From the cell containing the given text, extract its center point as (x, y) coordinate. 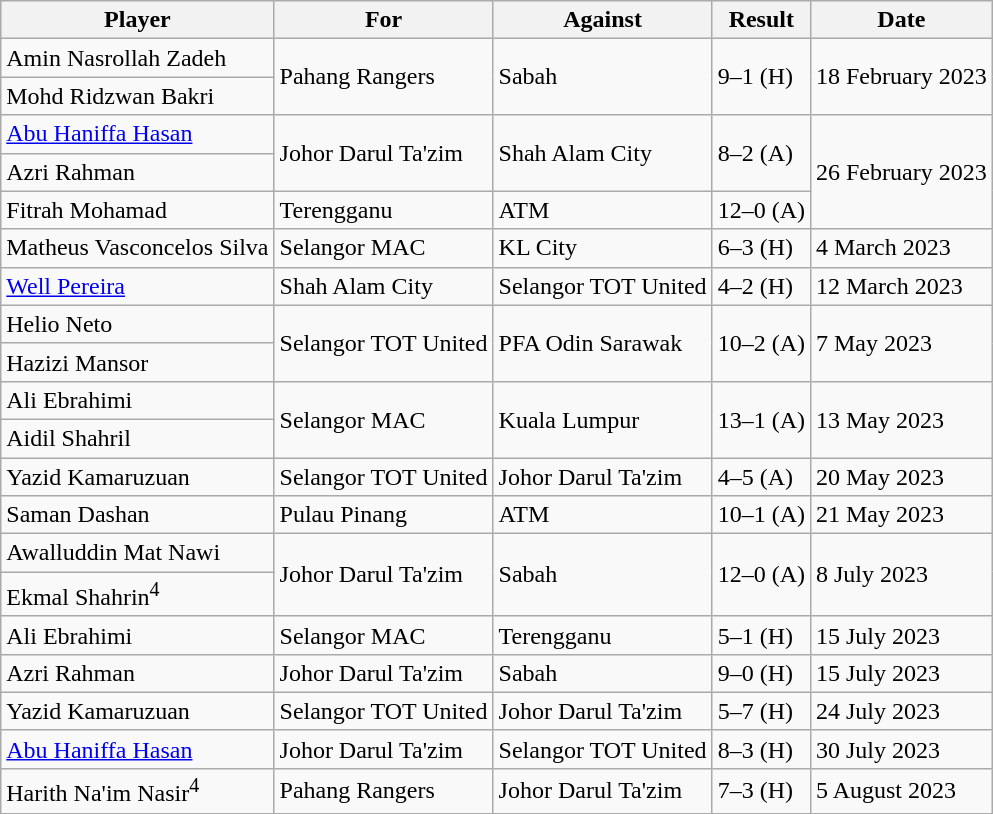
Awalluddin Mat Nawi (138, 553)
Pulau Pinang (384, 515)
Matheus Vasconcelos Silva (138, 248)
5–1 (H) (761, 635)
Harith Na'im Nasir4 (138, 790)
12 March 2023 (901, 286)
Player (138, 20)
30 July 2023 (901, 749)
6–3 (H) (761, 248)
18 February 2023 (901, 77)
Well Pereira (138, 286)
13–1 (A) (761, 419)
9–1 (H) (761, 77)
8 July 2023 (901, 576)
8–2 (A) (761, 153)
26 February 2023 (901, 172)
Date (901, 20)
21 May 2023 (901, 515)
Mohd Ridzwan Bakri (138, 96)
Amin Nasrollah Zadeh (138, 58)
Saman Dashan (138, 515)
5–7 (H) (761, 711)
20 May 2023 (901, 477)
7–3 (H) (761, 790)
Fitrah Mohamad (138, 210)
10–2 (A) (761, 343)
5 August 2023 (901, 790)
KL City (602, 248)
13 May 2023 (901, 419)
4–2 (H) (761, 286)
Ekmal Shahrin4 (138, 594)
8–3 (H) (761, 749)
4 March 2023 (901, 248)
10–1 (A) (761, 515)
Helio Neto (138, 324)
Hazizi Mansor (138, 362)
4–5 (A) (761, 477)
24 July 2023 (901, 711)
Aidil Shahril (138, 438)
Against (602, 20)
Result (761, 20)
7 May 2023 (901, 343)
Kuala Lumpur (602, 419)
9–0 (H) (761, 673)
PFA Odin Sarawak (602, 343)
For (384, 20)
